For the text-containing cell, return its midpoint in [x, y] coordinate format. 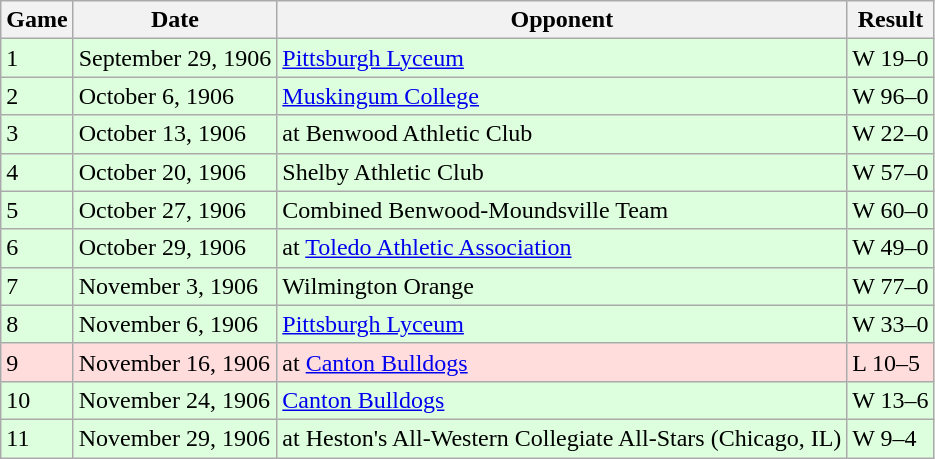
Result [890, 20]
1 [37, 58]
at Canton Bulldogs [562, 362]
W 77–0 [890, 286]
W 60–0 [890, 210]
6 [37, 248]
Game [37, 20]
Date [175, 20]
Combined Benwood-Moundsville Team [562, 210]
W 96–0 [890, 96]
7 [37, 286]
11 [37, 438]
Opponent [562, 20]
Wilmington Orange [562, 286]
8 [37, 324]
November 29, 1906 [175, 438]
November 3, 1906 [175, 286]
W 9–4 [890, 438]
November 24, 1906 [175, 400]
W 19–0 [890, 58]
October 20, 1906 [175, 172]
Muskingum College [562, 96]
9 [37, 362]
5 [37, 210]
W 57–0 [890, 172]
November 16, 1906 [175, 362]
3 [37, 134]
September 29, 1906 [175, 58]
2 [37, 96]
10 [37, 400]
at Benwood Athletic Club [562, 134]
W 49–0 [890, 248]
October 6, 1906 [175, 96]
Canton Bulldogs [562, 400]
October 27, 1906 [175, 210]
November 6, 1906 [175, 324]
W 22–0 [890, 134]
W 13–6 [890, 400]
Shelby Athletic Club [562, 172]
W 33–0 [890, 324]
4 [37, 172]
at Toledo Athletic Association [562, 248]
October 13, 1906 [175, 134]
at Heston's All-Western Collegiate All-Stars (Chicago, IL) [562, 438]
October 29, 1906 [175, 248]
L 10–5 [890, 362]
